Extract the [x, y] coordinate from the center of the cell holding the provided text.  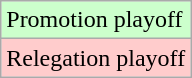
Promotion playoff [96, 20]
Relegation playoff [96, 58]
